For the text-containing cell, return its midpoint in (X, Y) coordinate format. 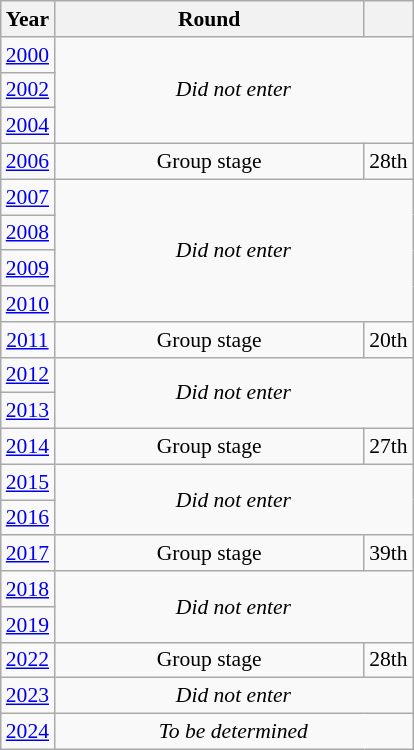
2011 (28, 340)
2022 (28, 660)
2004 (28, 126)
20th (388, 340)
2009 (28, 269)
2015 (28, 482)
2008 (28, 233)
2006 (28, 162)
2023 (28, 696)
2014 (28, 447)
2012 (28, 375)
To be determined (234, 732)
2010 (28, 304)
39th (388, 554)
27th (388, 447)
2000 (28, 55)
2019 (28, 625)
2018 (28, 589)
2016 (28, 518)
2013 (28, 411)
2024 (28, 732)
2017 (28, 554)
2002 (28, 90)
2007 (28, 197)
Round (209, 19)
Year (28, 19)
